Scan for the cell matching the given text and deliver its [X, Y] coordinate at center. 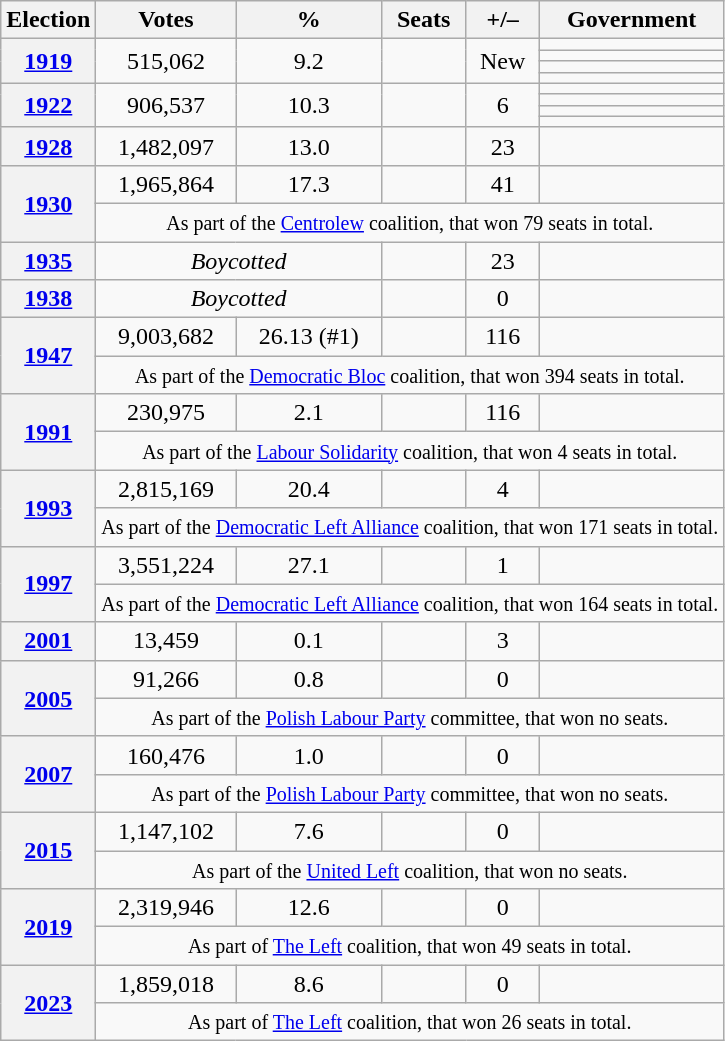
2019 [48, 927]
515,062 [166, 61]
10.3 [308, 105]
Election [48, 20]
2,319,946 [166, 908]
As part of the United Left coalition, that won no seats. [410, 869]
160,476 [166, 755]
27.1 [308, 565]
91,266 [166, 679]
13.0 [308, 146]
4 [503, 489]
As part of the Democratic Bloc coalition, that won 394 seats in total. [410, 375]
1922 [48, 105]
26.13 (#1) [308, 337]
7.6 [308, 831]
41 [503, 184]
6 [503, 105]
1,482,097 [166, 146]
2005 [48, 698]
As part of The Left coalition, that won 26 seats in total. [410, 1022]
1947 [48, 356]
2001 [48, 641]
20.4 [308, 489]
2023 [48, 1003]
1919 [48, 61]
12.6 [308, 908]
New [503, 61]
1993 [48, 508]
0.8 [308, 679]
% [308, 20]
3 [503, 641]
1928 [48, 146]
1997 [48, 584]
2.1 [308, 413]
0.1 [308, 641]
Seats [423, 20]
9.2 [308, 61]
1930 [48, 203]
17.3 [308, 184]
2015 [48, 850]
Government [632, 20]
2007 [48, 774]
906,537 [166, 105]
1991 [48, 432]
As part of the Labour Solidarity coalition, that won 4 seats in total. [410, 451]
1,965,864 [166, 184]
9,003,682 [166, 337]
230,975 [166, 413]
As part of the Centrolew coalition, that won 79 seats in total. [410, 222]
As part of The Left coalition, that won 49 seats in total. [410, 946]
1 [503, 565]
+/– [503, 20]
13,459 [166, 641]
As part of the Democratic Left Alliance coalition, that won 164 seats in total. [410, 603]
1.0 [308, 755]
1935 [48, 261]
8.6 [308, 984]
1,147,102 [166, 831]
2,815,169 [166, 489]
1938 [48, 299]
As part of the Democratic Left Alliance coalition, that won 171 seats in total. [410, 527]
3,551,224 [166, 565]
1,859,018 [166, 984]
Votes [166, 20]
